Return the (X, Y) coordinate for the center point of the cell that contains the specified text.  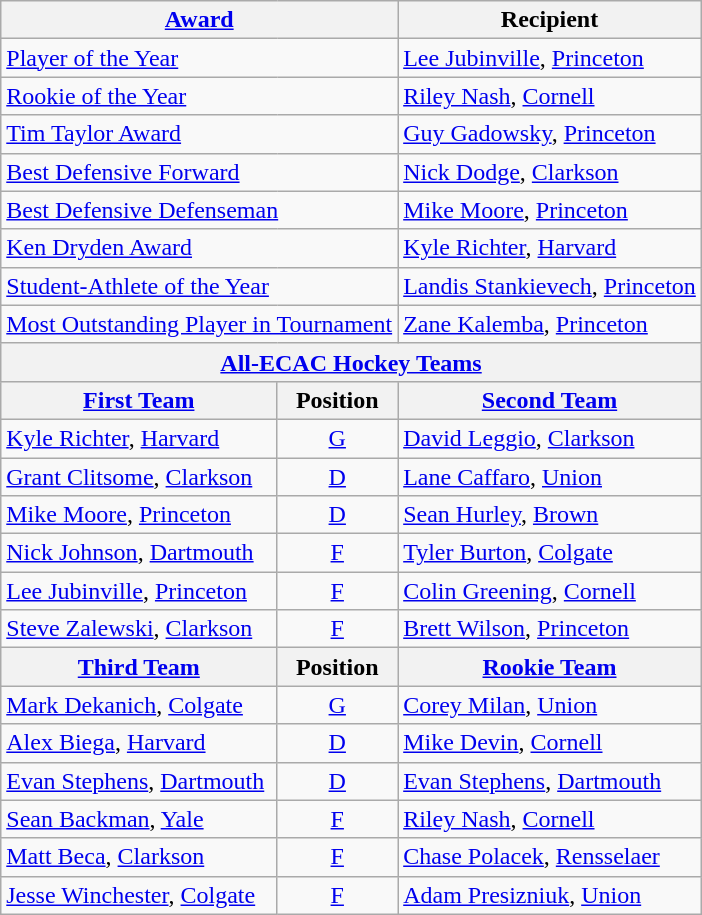
Mark Dekanich, Colgate (139, 705)
Student-Athlete of the Year (200, 286)
David Leggio, Clarkson (550, 438)
Jesse Winchester, Colgate (139, 895)
Player of the Year (200, 58)
Chase Polacek, Rensselaer (550, 857)
Rookie Team (550, 667)
Tim Taylor Award (200, 134)
Tyler Burton, Colgate (550, 553)
Guy Gadowsky, Princeton (550, 134)
All-ECAC Hockey Teams (352, 362)
Nick Johnson, Dartmouth (139, 553)
Sean Hurley, Brown (550, 515)
Nick Dodge, Clarkson (550, 172)
Grant Clitsome, Clarkson (139, 477)
Steve Zalewski, Clarkson (139, 629)
Matt Beca, Clarkson (139, 857)
Third Team (139, 667)
Corey Milan, Union (550, 705)
Alex Biega, Harvard (139, 743)
Brett Wilson, Princeton (550, 629)
Award (200, 20)
Best Defensive Defenseman (200, 210)
Mike Devin, Cornell (550, 743)
Colin Greening, Cornell (550, 591)
Second Team (550, 400)
Recipient (550, 20)
Rookie of the Year (200, 96)
First Team (139, 400)
Ken Dryden Award (200, 248)
Landis Stankievech, Princeton (550, 286)
Lane Caffaro, Union (550, 477)
Most Outstanding Player in Tournament (200, 324)
Sean Backman, Yale (139, 819)
Best Defensive Forward (200, 172)
Zane Kalemba, Princeton (550, 324)
Adam Presizniuk, Union (550, 895)
